Capture the cell that displays the provided text and extract its [X, Y] central coordinate. 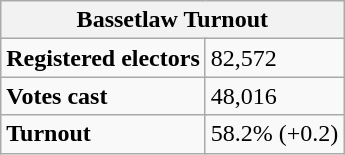
Turnout [104, 134]
Bassetlaw Turnout [172, 20]
Votes cast [104, 96]
48,016 [274, 96]
Registered electors [104, 58]
58.2% (+0.2) [274, 134]
82,572 [274, 58]
